Determine the (X, Y) coordinate at the center of the cell enclosing the given text.  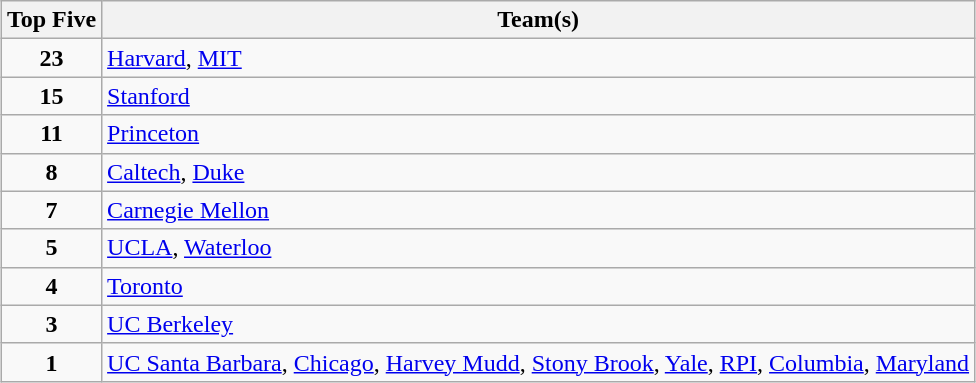
23 (51, 58)
Team(s) (538, 20)
UC Santa Barbara, Chicago, Harvey Mudd, Stony Brook, Yale, RPI, Columbia, Maryland (538, 362)
UC Berkeley (538, 324)
5 (51, 248)
Toronto (538, 286)
3 (51, 324)
Princeton (538, 134)
15 (51, 96)
7 (51, 210)
4 (51, 286)
Top Five (51, 20)
Carnegie Mellon (538, 210)
Harvard, MIT (538, 58)
Caltech, Duke (538, 172)
UCLA, Waterloo (538, 248)
11 (51, 134)
8 (51, 172)
Stanford (538, 96)
1 (51, 362)
